Capture the cell that displays the provided text and extract its (X, Y) central coordinate. 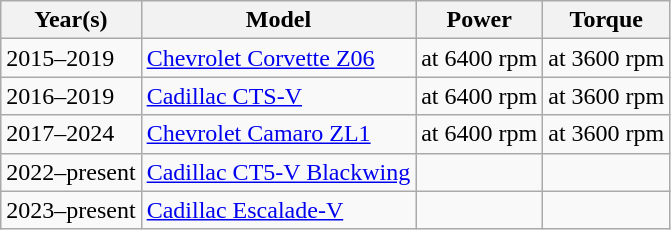
Model (278, 20)
2017–2024 (71, 134)
2022–present (71, 172)
2016–2019 (71, 96)
Cadillac CT5-V Blackwing (278, 172)
2023–present (71, 210)
Power (480, 20)
Torque (606, 20)
Year(s) (71, 20)
Cadillac CTS-V (278, 96)
Cadillac Escalade-V (278, 210)
Chevrolet Corvette Z06 (278, 58)
2015–2019 (71, 58)
Chevrolet Camaro ZL1 (278, 134)
